Search for the cell housing the specified text and yield its [X, Y] center coordinate. 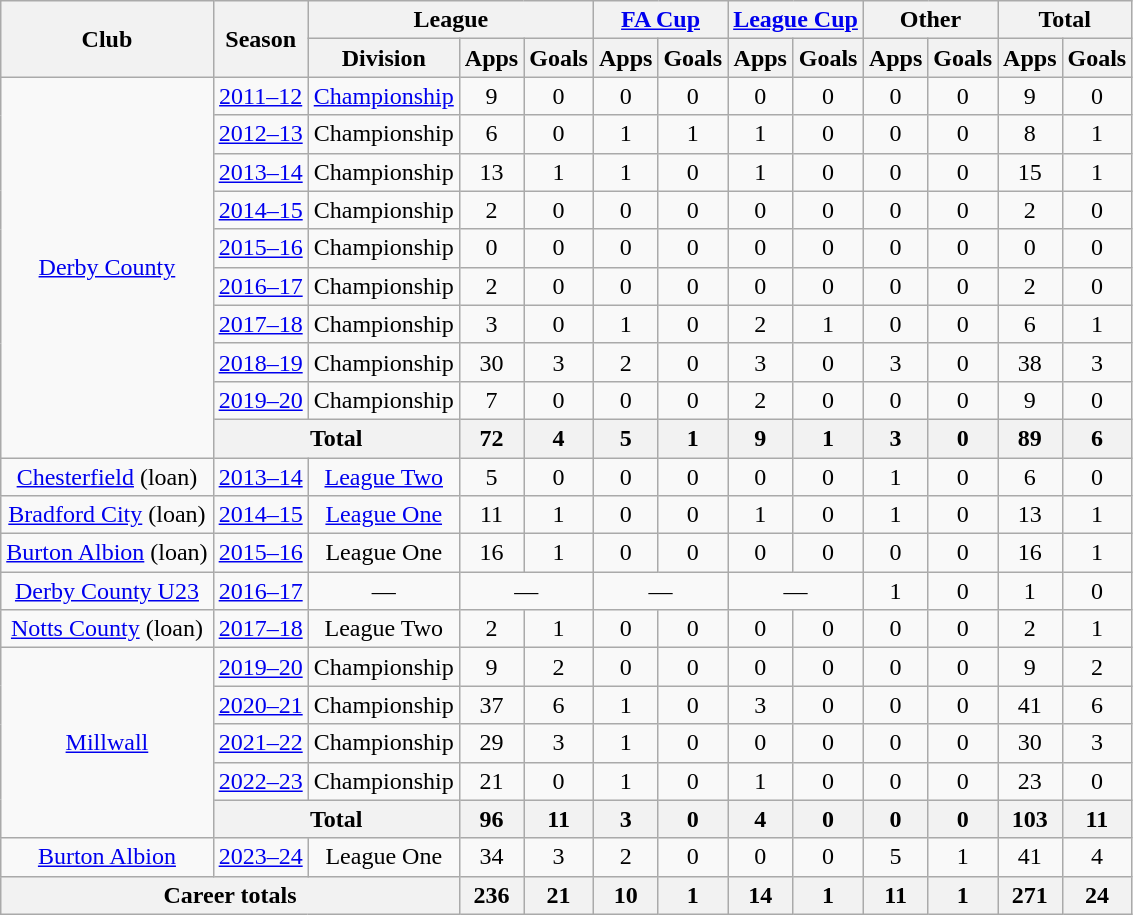
14 [760, 895]
2022–23 [260, 781]
Bradford City (loan) [107, 515]
96 [491, 819]
Division [384, 58]
FA Cup [660, 20]
Chesterfield (loan) [107, 477]
38 [1030, 362]
34 [491, 857]
10 [625, 895]
Other [930, 20]
72 [491, 438]
2021–22 [260, 743]
15 [1030, 172]
League Cup [796, 20]
271 [1030, 895]
Season [260, 39]
League [450, 20]
7 [491, 400]
2018–19 [260, 362]
Millwall [107, 743]
Career totals [230, 895]
24 [1097, 895]
89 [1030, 438]
Derby County U23 [107, 591]
103 [1030, 819]
236 [491, 895]
2012–13 [260, 134]
2020–21 [260, 705]
2023–24 [260, 857]
Burton Albion [107, 857]
Notts County (loan) [107, 629]
23 [1030, 781]
8 [1030, 134]
29 [491, 743]
2011–12 [260, 96]
Derby County [107, 268]
Club [107, 39]
37 [491, 705]
Burton Albion (loan) [107, 553]
